Detect which cell encompasses the target text, then output its [x, y] center coordinate. 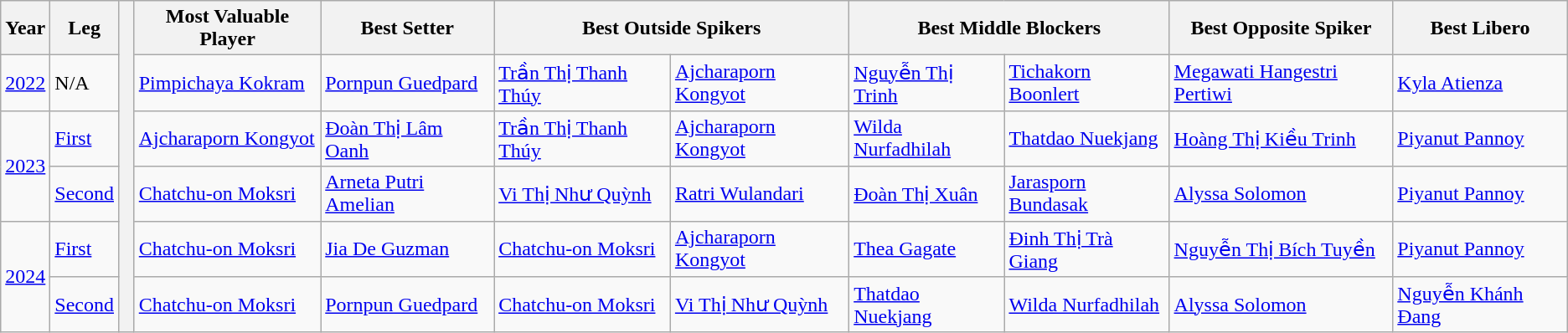
N/A [85, 84]
Best Opposite Spiker [1282, 28]
Đoàn Thị Lâm Oanh [407, 139]
Best Middle Blockers [1009, 28]
Most Valuable Player [227, 28]
Nguyễn Thị Trinh [926, 84]
2022 [25, 84]
Leg [85, 28]
Year [25, 28]
Nguyễn Thị Bích Tuyền [1282, 249]
Pimpichaya Kokram [227, 84]
Best Libero [1480, 28]
Tichakorn Boonlert [1087, 84]
Đinh Thị Trà Giang [1087, 249]
2024 [25, 276]
Best Outside Spikers [672, 28]
Ratri Wulandari [759, 194]
Hoàng Thị Kiều Trinh [1282, 139]
Nguyễn Khánh Đang [1480, 305]
Megawati Hangestri Pertiwi [1282, 84]
2023 [25, 166]
Jia De Guzman [407, 249]
Thea Gagate [926, 249]
Jarasporn Bundasak [1087, 194]
Đoàn Thị Xuân [926, 194]
Kyla Atienza [1480, 84]
Arneta Putri Amelian [407, 194]
Best Setter [407, 28]
